Return [x, y] of the center of cell containing provided text 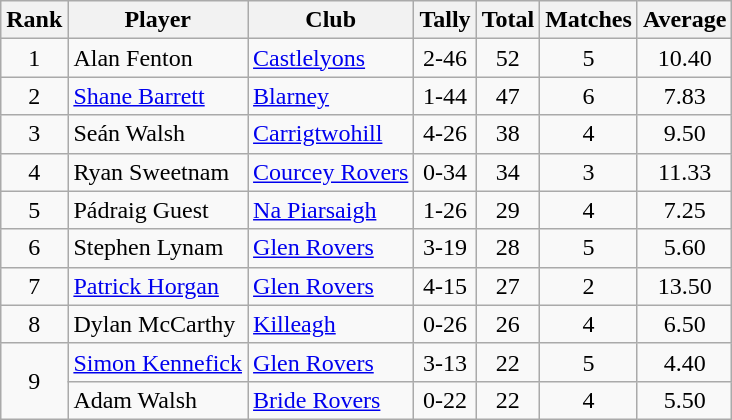
5.50 [684, 400]
5.60 [684, 248]
Club [331, 20]
6.50 [684, 324]
Bride Rovers [331, 400]
Courcey Rovers [331, 172]
9 [34, 381]
0-22 [445, 400]
8 [34, 324]
Na Piarsaigh [331, 210]
7.83 [684, 96]
Matches [589, 20]
7.25 [684, 210]
47 [508, 96]
2-46 [445, 58]
Pádraig Guest [158, 210]
Average [684, 20]
Ryan Sweetnam [158, 172]
1-26 [445, 210]
3-19 [445, 248]
38 [508, 134]
4-26 [445, 134]
4.40 [684, 362]
Carrigtwohill [331, 134]
27 [508, 286]
Tally [445, 20]
11.33 [684, 172]
29 [508, 210]
Patrick Horgan [158, 286]
Shane Barrett [158, 96]
Alan Fenton [158, 58]
26 [508, 324]
Stephen Lynam [158, 248]
Player [158, 20]
Simon Kennefick [158, 362]
Killeagh [331, 324]
7 [34, 286]
0-26 [445, 324]
Seán Walsh [158, 134]
13.50 [684, 286]
Blarney [331, 96]
0-34 [445, 172]
10.40 [684, 58]
Adam Walsh [158, 400]
Castlelyons [331, 58]
9.50 [684, 134]
1-44 [445, 96]
28 [508, 248]
34 [508, 172]
Dylan McCarthy [158, 324]
1 [34, 58]
Rank [34, 20]
3-13 [445, 362]
4-15 [445, 286]
52 [508, 58]
Total [508, 20]
